Detect which cell encompasses the target text, then output its [X, Y] center coordinate. 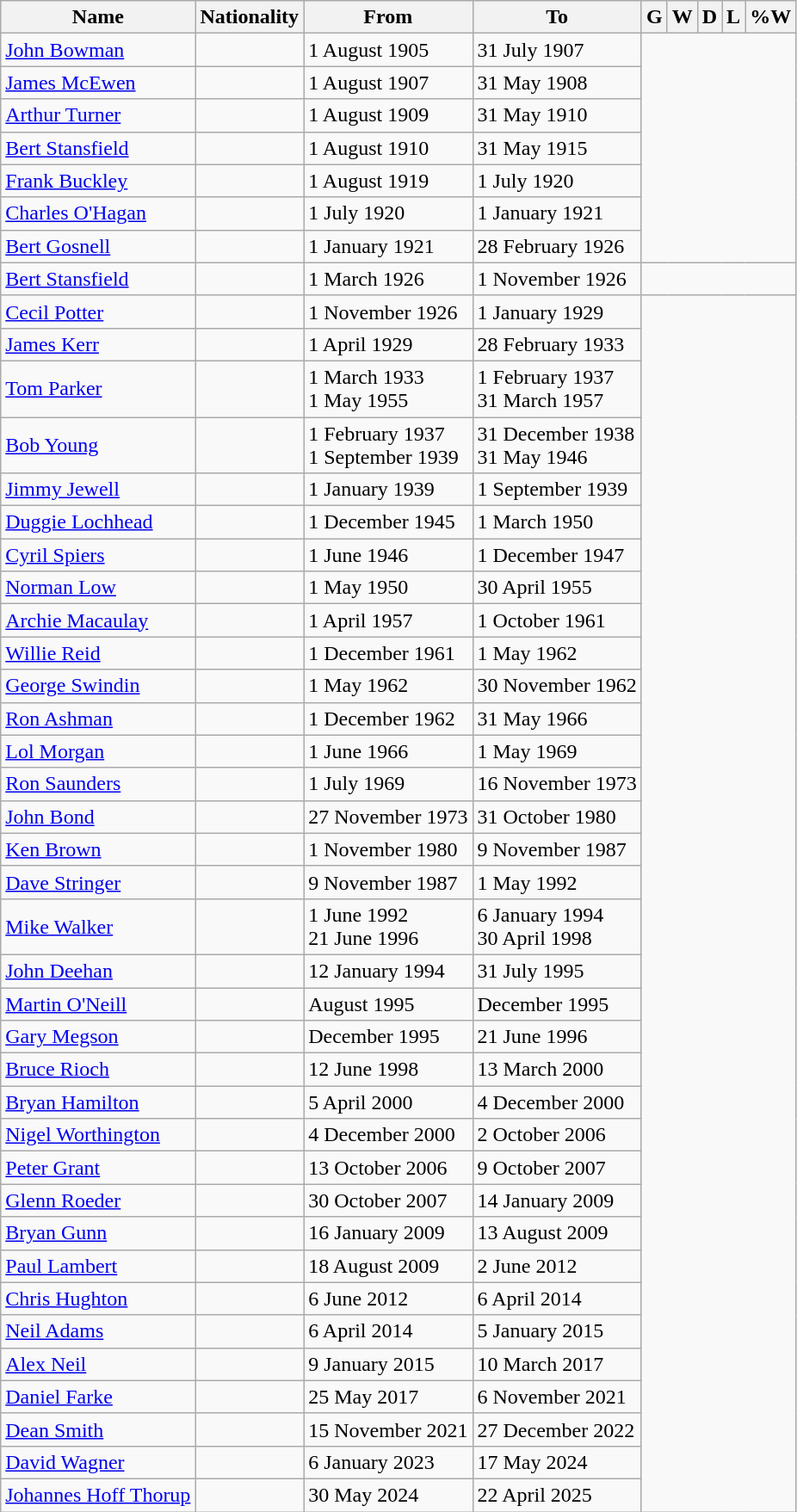
David Wagner [98, 1462]
Chris Hughton [98, 1299]
27 December 2022 [557, 1429]
1 August 1919 [388, 181]
Cecil Potter [98, 312]
Paul Lambert [98, 1266]
1 March 19331 May 1955 [388, 389]
1 March 1926 [388, 279]
1 February 193731 March 1957 [557, 389]
D [709, 17]
Bert Gosnell [98, 246]
Jimmy Jewell [98, 490]
12 June 1998 [388, 1070]
John Bowman [98, 50]
1 October 1961 [557, 620]
From [388, 17]
Lol Morgan [98, 751]
Dean Smith [98, 1429]
25 May 2017 [388, 1397]
28 February 1933 [557, 344]
Ron Saunders [98, 784]
1 August 1907 [388, 83]
9 January 2015 [388, 1364]
Daniel Farke [98, 1397]
16 November 1973 [557, 784]
28 February 1926 [557, 246]
Glenn Roeder [98, 1200]
21 June 1996 [557, 1037]
5 April 2000 [388, 1102]
Cyril Spiers [98, 555]
1 August 1905 [388, 50]
Duggie Lochhead [98, 522]
18 August 2009 [388, 1266]
16 January 2009 [388, 1233]
1 January 1929 [557, 312]
31 July 1995 [557, 971]
August 1995 [388, 1004]
Frank Buckley [98, 181]
Alex Neil [98, 1364]
W [682, 17]
13 October 2006 [388, 1168]
31 October 1980 [557, 817]
Norman Low [98, 588]
1 May 1950 [388, 588]
Martin O'Neill [98, 1004]
John Bond [98, 817]
15 November 2021 [388, 1429]
1 June 199221 June 1996 [388, 926]
9 October 2007 [557, 1168]
30 October 2007 [388, 1200]
L [733, 17]
Dave Stringer [98, 882]
5 January 2015 [557, 1331]
6 January 199430 April 1998 [557, 926]
Nigel Worthington [98, 1135]
31 May 1966 [557, 719]
Willie Reid [98, 653]
Ron Ashman [98, 719]
Name [98, 17]
1 August 1910 [388, 148]
Peter Grant [98, 1168]
John Deehan [98, 971]
6 January 2023 [388, 1462]
Tom Parker [98, 389]
Johannes Hoff Thorup [98, 1495]
Arthur Turner [98, 115]
13 March 2000 [557, 1070]
Bryan Gunn [98, 1233]
James Kerr [98, 344]
Gary Megson [98, 1037]
31 May 1910 [557, 115]
G [654, 17]
30 November 1962 [557, 686]
1 December 1961 [388, 653]
14 January 2009 [557, 1200]
2 June 2012 [557, 1266]
1 January 1939 [388, 490]
1 June 1966 [388, 751]
1 September 1939 [557, 490]
1 November 1980 [388, 849]
6 June 2012 [388, 1299]
Neil Adams [98, 1331]
Nationality [250, 17]
1 December 1947 [557, 555]
%W [771, 17]
31 December 193831 May 1946 [557, 444]
13 August 2009 [557, 1233]
1 May 1969 [557, 751]
George Swindin [98, 686]
2 October 2006 [557, 1135]
31 May 1915 [557, 148]
10 March 2017 [557, 1364]
Bruce Rioch [98, 1070]
Archie Macaulay [98, 620]
To [557, 17]
27 November 1973 [388, 817]
1 December 1945 [388, 522]
1 March 1950 [557, 522]
1 April 1929 [388, 344]
1 August 1909 [388, 115]
1 July 1969 [388, 784]
30 April 1955 [557, 588]
30 May 2024 [388, 1495]
1 June 1946 [388, 555]
James McEwen [98, 83]
31 May 1908 [557, 83]
1 February 19371 September 1939 [388, 444]
6 November 2021 [557, 1397]
17 May 2024 [557, 1462]
1 December 1962 [388, 719]
Bob Young [98, 444]
1 May 1992 [557, 882]
Mike Walker [98, 926]
Ken Brown [98, 849]
Bryan Hamilton [98, 1102]
1 April 1957 [388, 620]
22 April 2025 [557, 1495]
12 January 1994 [388, 971]
Charles O'Hagan [98, 213]
31 July 1907 [557, 50]
